Return [x, y] of the center of cell containing provided text 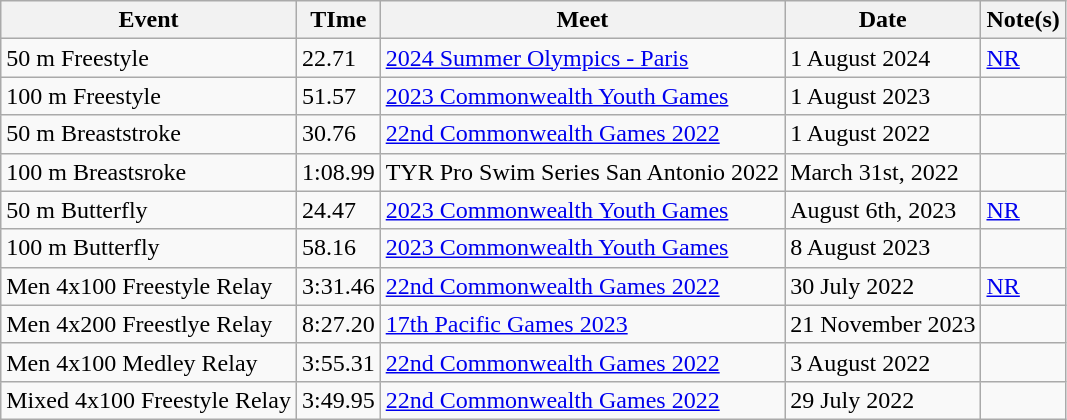
3:31.46 [338, 286]
22.71 [338, 58]
50 m Freestyle [149, 58]
17th Pacific Games 2023 [582, 324]
3:49.95 [338, 400]
51.57 [338, 96]
1 August 2022 [883, 134]
30 July 2022 [883, 286]
March 31st, 2022 [883, 172]
3 August 2022 [883, 362]
30.76 [338, 134]
50 m Butterfly [149, 210]
Meet [582, 20]
Men 4x100 Medley Relay [149, 362]
21 November 2023 [883, 324]
Note(s) [1023, 20]
Event [149, 20]
3:55.31 [338, 362]
TIme [338, 20]
100 m Breastsroke [149, 172]
1 August 2023 [883, 96]
8:27.20 [338, 324]
2024 Summer Olympics - Paris [582, 58]
100 m Freestyle [149, 96]
1:08.99 [338, 172]
1 August 2024 [883, 58]
Mixed 4x100 Freestyle Relay [149, 400]
Date [883, 20]
58.16 [338, 248]
Men 4x200 Freestlye Relay [149, 324]
50 m Breaststroke [149, 134]
August 6th, 2023 [883, 210]
8 August 2023 [883, 248]
Men 4x100 Freestyle Relay [149, 286]
29 July 2022 [883, 400]
100 m Butterfly [149, 248]
TYR Pro Swim Series San Antonio 2022 [582, 172]
24.47 [338, 210]
